Find where the given text appears and provide that cell's center as [X, Y] coordinate. 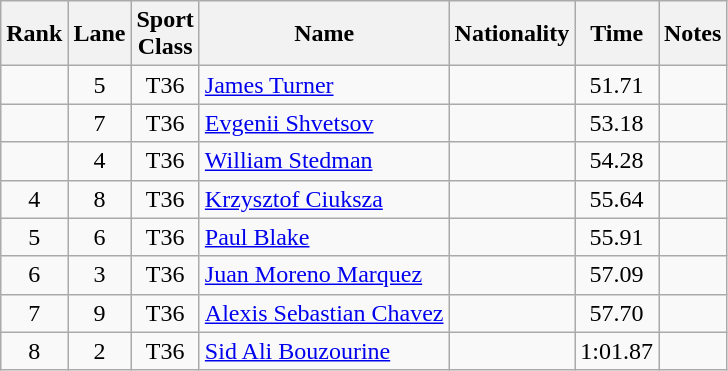
James Turner [324, 85]
55.64 [617, 199]
Evgenii Shvetsov [324, 123]
Nationality [512, 34]
55.91 [617, 237]
Sid Ali Bouzourine [324, 351]
William Stedman [324, 161]
2 [100, 351]
3 [100, 275]
Lane [100, 34]
Notes [692, 34]
54.28 [617, 161]
SportClass [165, 34]
Rank [34, 34]
Paul Blake [324, 237]
53.18 [617, 123]
51.71 [617, 85]
9 [100, 313]
Time [617, 34]
Alexis Sebastian Chavez [324, 313]
Juan Moreno Marquez [324, 275]
Krzysztof Ciuksza [324, 199]
57.09 [617, 275]
57.70 [617, 313]
1:01.87 [617, 351]
Name [324, 34]
